Locate the cell with the specified text and output its [X, Y] center coordinate. 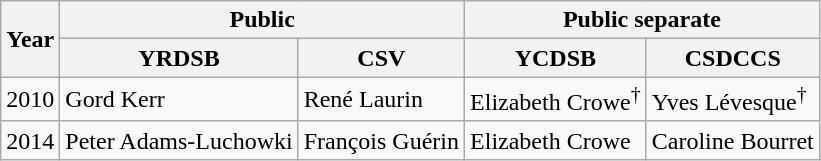
Peter Adams-Luchowki [179, 140]
Yves Lévesque† [732, 100]
Year [30, 39]
Caroline Bourret [732, 140]
Public separate [642, 20]
Gord Kerr [179, 100]
François Guérin [381, 140]
René Laurin [381, 100]
YCDSB [556, 58]
Elizabeth Crowe† [556, 100]
YRDSB [179, 58]
CSDCCS [732, 58]
Public [262, 20]
2010 [30, 100]
2014 [30, 140]
Elizabeth Crowe [556, 140]
CSV [381, 58]
